Extract the (x, y) coordinate from the center of the cell holding the provided text.  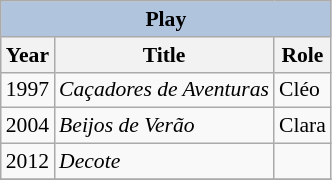
Caçadores de Aventuras (164, 90)
Role (302, 55)
Decote (164, 162)
Title (164, 55)
2004 (28, 126)
1997 (28, 90)
2012 (28, 162)
Clara (302, 126)
Cléo (302, 90)
Beijos de Verão (164, 126)
Play (166, 19)
Year (28, 55)
